Return the (X, Y) coordinate for the center point of the cell that contains the specified text.  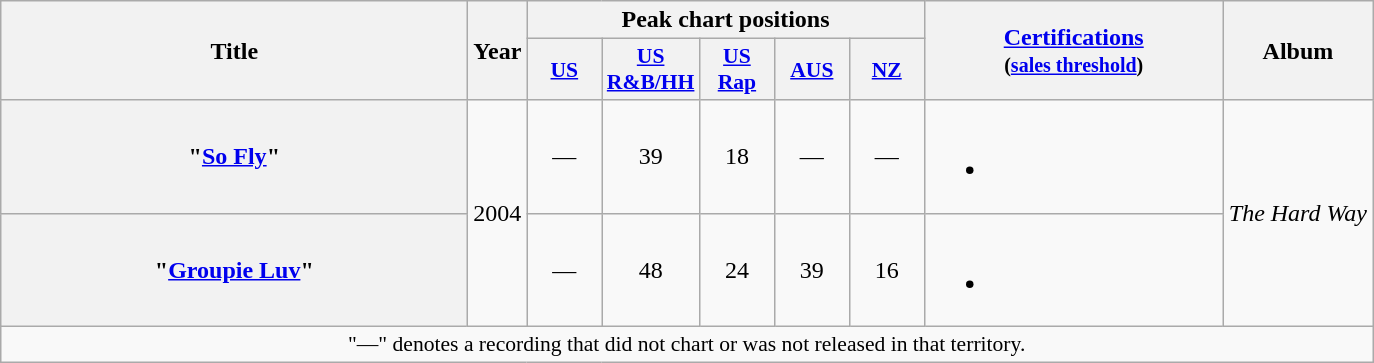
16 (886, 270)
"So Fly" (234, 156)
2004 (498, 213)
18 (736, 156)
Year (498, 50)
"Groupie Luv" (234, 270)
"—" denotes a recording that did not chart or was not released in that territory. (687, 344)
Certifications(sales threshold) (1074, 50)
Album (1298, 50)
NZ (886, 70)
24 (736, 270)
US (564, 70)
Peak chart positions (726, 20)
USR&B/HH (651, 70)
The Hard Way (1298, 213)
US Rap (736, 70)
48 (651, 270)
AUS (812, 70)
Title (234, 50)
